Locate the cell with the specified text and output its (x, y) center coordinate. 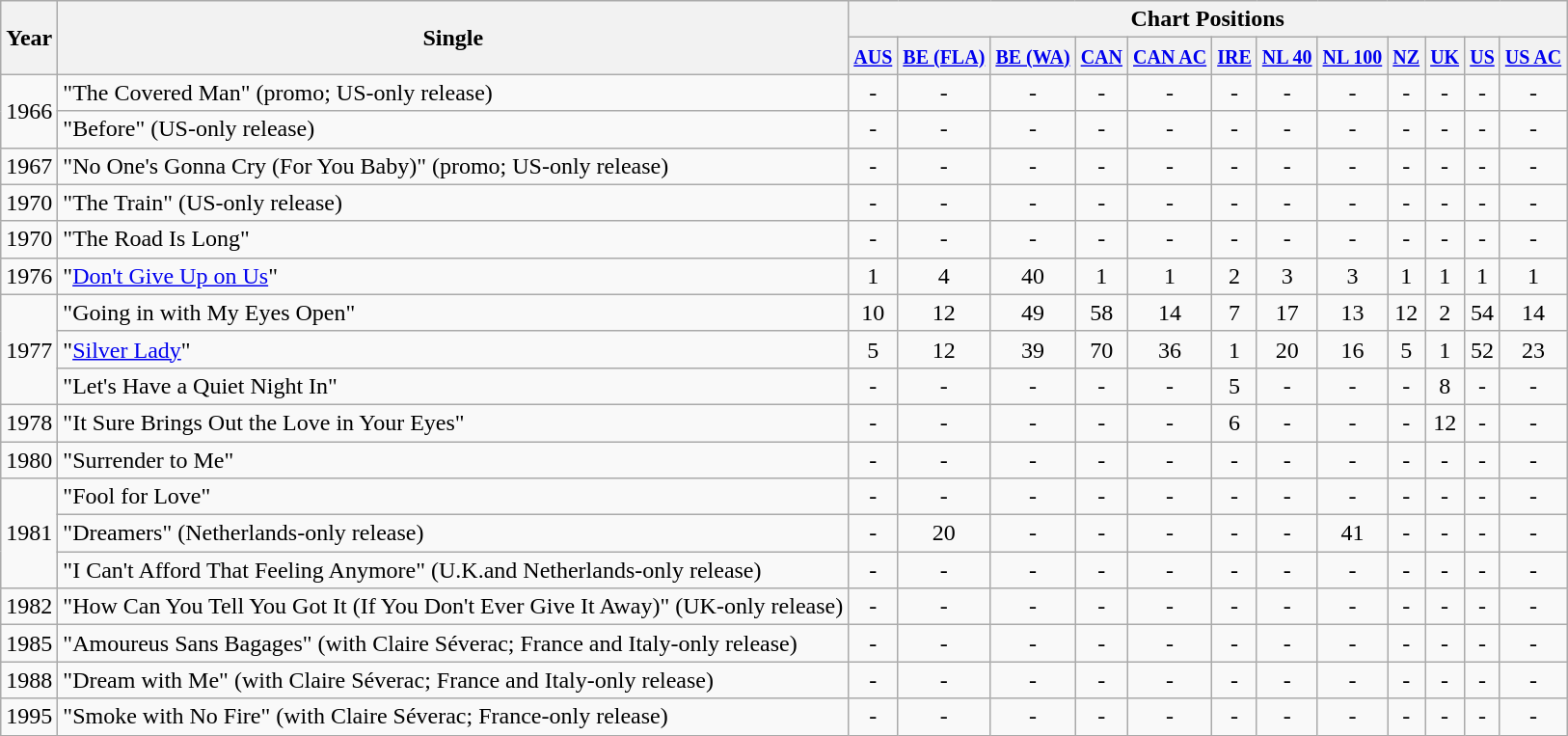
BE (FLA) (944, 56)
1985 (29, 643)
17 (1286, 313)
1977 (29, 349)
CAN AC (1171, 56)
US AC (1533, 56)
"Dream with Me" (with Claire Séverac; France and Italy-only release) (453, 680)
"Surrender to Me" (453, 460)
36 (1171, 349)
58 (1101, 313)
Year (29, 38)
"Fool for Love" (453, 497)
"Amoureus Sans Bagages" (with Claire Séverac; France and Italy-only release) (453, 643)
39 (1033, 349)
1966 (29, 111)
NL 40 (1286, 56)
16 (1352, 349)
4 (944, 276)
"The Train" (US-only release) (453, 203)
1982 (29, 607)
"Don't Give Up on Us" (453, 276)
UK (1445, 56)
7 (1234, 313)
CAN (1101, 56)
41 (1352, 533)
13 (1352, 313)
1995 (29, 717)
US (1483, 56)
54 (1483, 313)
Chart Positions (1207, 19)
"Let's Have a Quiet Night In" (453, 386)
"Dreamers" (Netherlands-only release) (453, 533)
NZ (1406, 56)
70 (1101, 349)
Single (453, 38)
1978 (29, 423)
"Going in with My Eyes Open" (453, 313)
IRE (1234, 56)
BE (WA) (1033, 56)
1980 (29, 460)
1988 (29, 680)
8 (1445, 386)
NL 100 (1352, 56)
"Before" (US-only release) (453, 129)
"Smoke with No Fire" (with Claire Séverac; France-only release) (453, 717)
40 (1033, 276)
"I Can't Afford That Feeling Anymore" (U.K.and Netherlands-only release) (453, 570)
23 (1533, 349)
1981 (29, 533)
52 (1483, 349)
"No One's Gonna Cry (For You Baby)" (promo; US-only release) (453, 166)
"It Sure Brings Out the Love in Your Eyes" (453, 423)
1976 (29, 276)
49 (1033, 313)
AUS (874, 56)
"The Covered Man" (promo; US-only release) (453, 93)
10 (874, 313)
1967 (29, 166)
"How Can You Tell You Got It (If You Don't Ever Give It Away)" (UK-only release) (453, 607)
"Silver Lady" (453, 349)
"The Road Is Long" (453, 239)
6 (1234, 423)
